Extract the [X, Y] coordinate from the center of the cell holding the provided text.  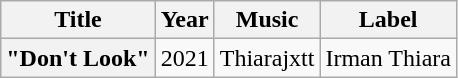
Music [267, 20]
Irman Thiara [388, 58]
Year [184, 20]
Thiarajxtt [267, 58]
Title [78, 20]
"Don't Look" [78, 58]
Label [388, 20]
2021 [184, 58]
